Scan for the cell matching the given text and deliver its (x, y) coordinate at center. 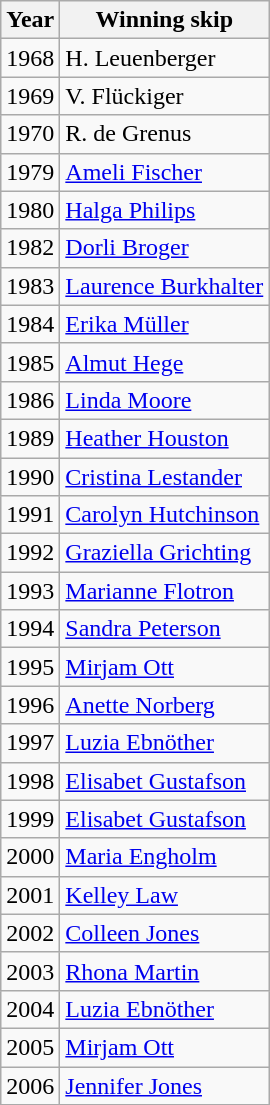
Laurence Burkhalter (164, 286)
R. de Grenus (164, 134)
Carolyn Hutchinson (164, 515)
Linda Moore (164, 400)
Colleen Jones (164, 933)
1986 (30, 400)
2003 (30, 971)
Graziella Grichting (164, 553)
Rhona Martin (164, 971)
H. Leuenberger (164, 58)
1991 (30, 515)
Kelley Law (164, 895)
1969 (30, 96)
1998 (30, 781)
1968 (30, 58)
2006 (30, 1085)
1997 (30, 743)
2002 (30, 933)
Cristina Lestander (164, 477)
1985 (30, 362)
2004 (30, 1009)
Almut Hege (164, 362)
1979 (30, 172)
1980 (30, 210)
1996 (30, 705)
1982 (30, 248)
1992 (30, 553)
Ameli Fischer (164, 172)
V. Flückiger (164, 96)
Anette Norberg (164, 705)
1993 (30, 591)
Year (30, 20)
1999 (30, 819)
Dorli Broger (164, 248)
Marianne Flotron (164, 591)
1970 (30, 134)
1983 (30, 286)
1995 (30, 667)
1994 (30, 629)
Erika Müller (164, 324)
2001 (30, 895)
Sandra Peterson (164, 629)
1989 (30, 438)
2005 (30, 1047)
Maria Engholm (164, 857)
Winning skip (164, 20)
Jennifer Jones (164, 1085)
1990 (30, 477)
2000 (30, 857)
Halga Philips (164, 210)
Heather Houston (164, 438)
1984 (30, 324)
